Pinpoint the cell where the given text exists, returning its (X, Y) midpoint coordinate. 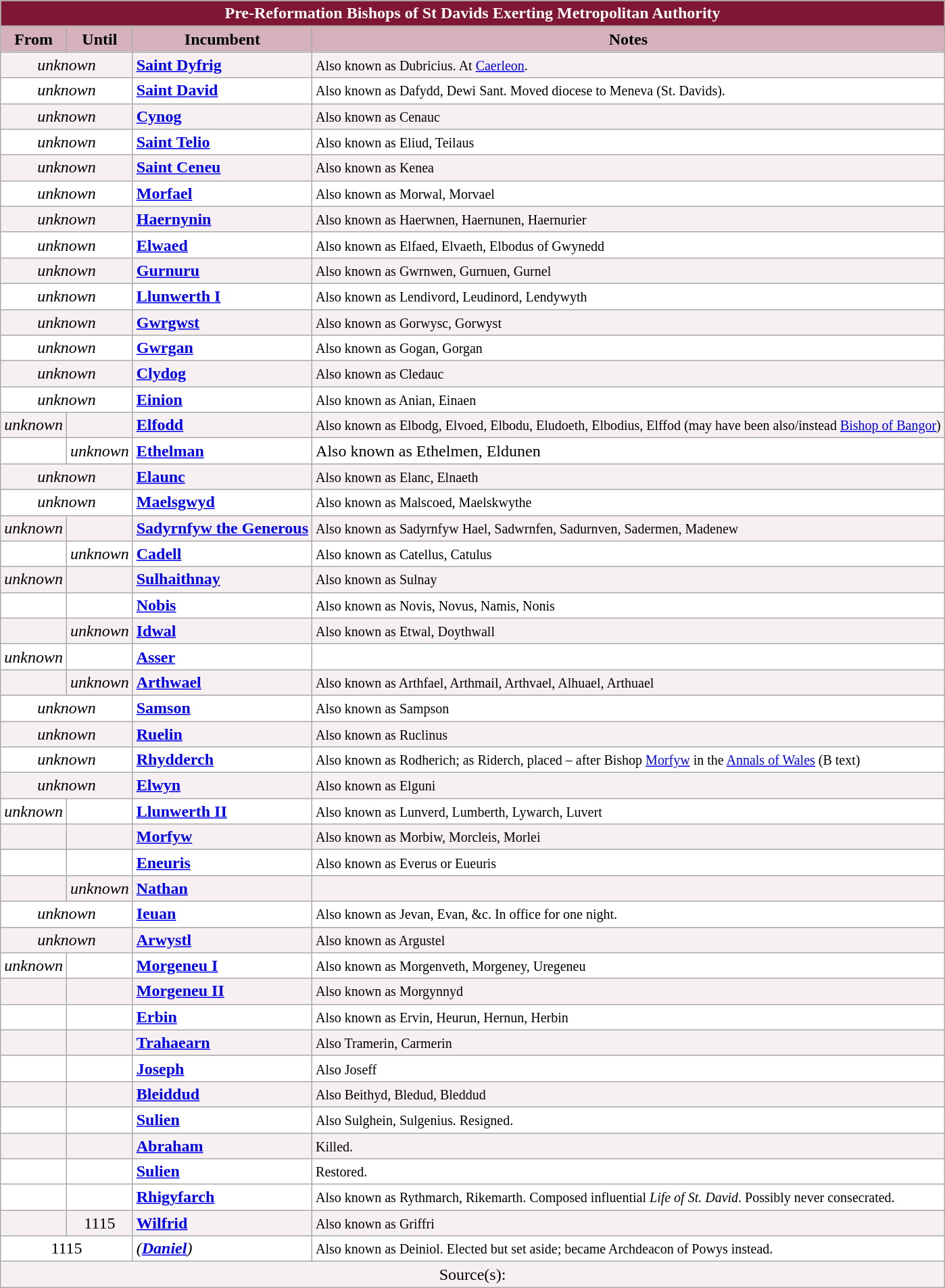
Nobis (222, 605)
Gwrgan (222, 348)
Arthwael (222, 682)
Maelsgwyd (222, 502)
Also known as Novis, Novus, Namis, Nonis (629, 605)
Also known as Morwal, Morvael (629, 193)
Restored. (629, 1172)
Arwystl (222, 940)
Morfael (222, 193)
Also known as Jevan, Evan, &c. In office for one night. (629, 914)
Incumbent (222, 39)
Haernynin (222, 219)
Nathan (222, 888)
Ruelin (222, 734)
Saint Ceneu (222, 168)
Also known as Morgynnyd (629, 991)
Killed. (629, 1146)
Rhigyfarch (222, 1197)
Pre-Reformation Bishops of St Davids Exerting Metropolitan Authority (473, 14)
Llunwerth II (222, 811)
Also known as Gorwysc, Gorwyst (629, 323)
Morgeneu II (222, 991)
From (34, 39)
Also known as Sadyrnfyw Hael, Sadwrnfen, Sadurnven, Sadermen, Madenew (629, 528)
Erbin (222, 1017)
Wilfrid (222, 1223)
Cadell (222, 554)
Also known as Cledauc (629, 374)
Joseph (222, 1068)
Also known as Catellus, Catulus (629, 554)
Abraham (222, 1146)
Also known as Dafydd, Dewi Sant. Moved diocese to Meneva (St. Davids). (629, 91)
Also known as Gogan, Gorgan (629, 348)
Also known as Sampson (629, 708)
Notes (629, 39)
Also known as Dubricius. At Caerleon. (629, 65)
Gwrgwst (222, 323)
Saint Dyfrig (222, 65)
Einion (222, 400)
Idwal (222, 631)
Also known as Elfaed, Elvaeth, Elbodus of Gwynedd (629, 245)
Sadyrnfyw the Generous (222, 528)
Elwyn (222, 786)
Also known as Lendivord, Leudinord, Lendywyth (629, 296)
Also Joseff (629, 1068)
Also known as Everus or Eueuris (629, 863)
(Daniel) (222, 1249)
Also known as Kenea (629, 168)
Also known as Deiniol. Elected but set aside; became Archdeacon of Powys instead. (629, 1249)
Also known as Rythmarch, Rikemarth. Composed influential Life of St. David. Possibly never consecrated. (629, 1197)
Saint David (222, 91)
Also known as Morgenveth, Morgeney, Uregeneu (629, 965)
Morgeneu I (222, 965)
Also known as Elguni (629, 786)
Also known as Lunverd, Lumberth, Lywarch, Luvert (629, 811)
Also known as Haerwnen, Haernunen, Haernurier (629, 219)
Also known as Ruclinus (629, 734)
Ieuan (222, 914)
Llunwerth I (222, 296)
Sulhaithnay (222, 579)
Also known as Ervin, Heurun, Hernun, Herbin (629, 1017)
Also known as Eliud, Teilaus (629, 142)
Also known as Gwrnwen, Gurnuen, Gurnel (629, 270)
Elaunc (222, 477)
Trahaearn (222, 1043)
Morfyw (222, 837)
Also known as Anian, Einaen (629, 400)
Also known as Ethelmen, Eldunen (629, 451)
Source(s): (473, 1274)
Also known as Elanc, Elnaeth (629, 477)
Also known as Etwal, Doythwall (629, 631)
Also Sulghein, Sulgenius. Resigned. (629, 1120)
Also known as Morbiw, Morcleis, Morlei (629, 837)
Also known as Argustel (629, 940)
Also known as Elbodg, Elvoed, Elbodu, Eludoeth, Elbodius, Elffod (may have been also/instead Bishop of Bangor) (629, 425)
Asser (222, 657)
Also Tramerin, Carmerin (629, 1043)
Samson (222, 708)
Also known as Malscoed, Maelskwythe (629, 502)
Also known as Arthfael, Arthmail, Arthvael, Alhuael, Arthuael (629, 682)
Also known as Sulnay (629, 579)
Elwaed (222, 245)
Gurnuru (222, 270)
Eneuris (222, 863)
Until (99, 39)
Clydog (222, 374)
Saint Telio (222, 142)
Elfodd (222, 425)
Also known as Griffri (629, 1223)
Also Beithyd, Bledud, Bleddud (629, 1094)
Cynog (222, 116)
Also known as Rodherich; as Riderch, placed – after Bishop Morfyw in the Annals of Wales (B text) (629, 760)
Rhydderch (222, 760)
Also known as Cenauc (629, 116)
Ethelman (222, 451)
Bleiddud (222, 1094)
